For the text-containing cell, return its midpoint in [X, Y] coordinate format. 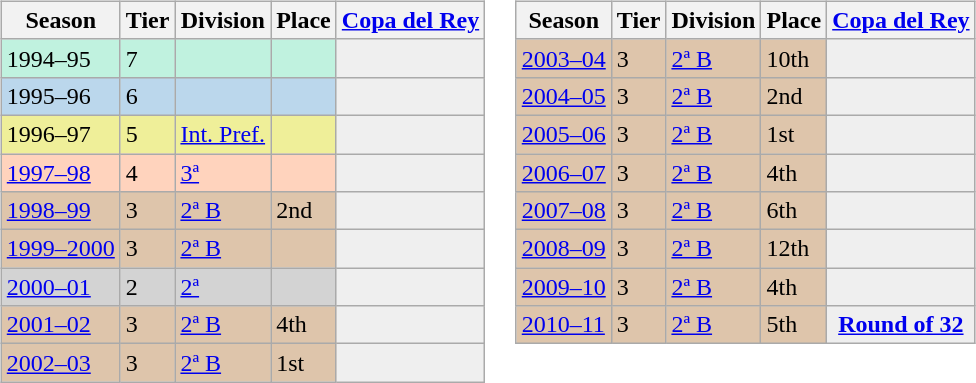
5th [794, 325]
2ª [223, 287]
Int. Pref. [223, 134]
10th [794, 58]
2003–04 [564, 58]
12th [794, 249]
2008–09 [564, 249]
7 [148, 58]
1994–95 [60, 58]
2001–02 [60, 325]
3ª [223, 173]
1995–96 [60, 96]
1997–98 [60, 173]
6th [794, 211]
2 [148, 287]
2004–05 [564, 96]
2002–03 [60, 363]
1998–99 [60, 211]
1999–2000 [60, 249]
Round of 32 [901, 325]
5 [148, 134]
2000–01 [60, 287]
4 [148, 173]
2009–10 [564, 287]
1996–97 [60, 134]
2010–11 [564, 325]
2006–07 [564, 173]
2007–08 [564, 211]
6 [148, 96]
2005–06 [564, 134]
